Locate the cell with the specified text and output its (X, Y) center coordinate. 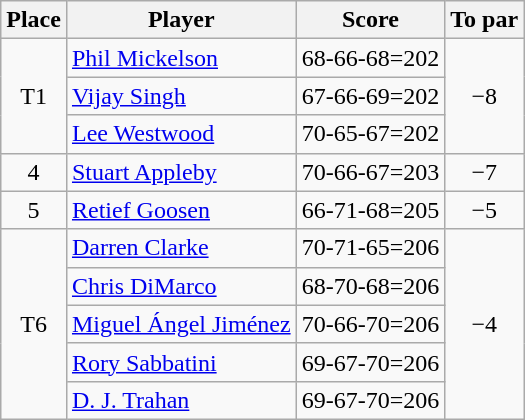
−4 (484, 324)
70-66-70=206 (370, 324)
67-66-69=202 (370, 96)
Rory Sabbatini (181, 362)
T1 (34, 96)
Lee Westwood (181, 134)
Retief Goosen (181, 210)
To par (484, 20)
Score (370, 20)
Miguel Ángel Jiménez (181, 324)
D. J. Trahan (181, 400)
68-70-68=206 (370, 286)
70-66-67=203 (370, 172)
Phil Mickelson (181, 58)
70-65-67=202 (370, 134)
Vijay Singh (181, 96)
Player (181, 20)
−5 (484, 210)
−8 (484, 96)
Chris DiMarco (181, 286)
68-66-68=202 (370, 58)
66-71-68=205 (370, 210)
4 (34, 172)
Stuart Appleby (181, 172)
Darren Clarke (181, 248)
−7 (484, 172)
Place (34, 20)
T6 (34, 324)
5 (34, 210)
70-71-65=206 (370, 248)
